Search for the cell housing the specified text and yield its (x, y) center coordinate. 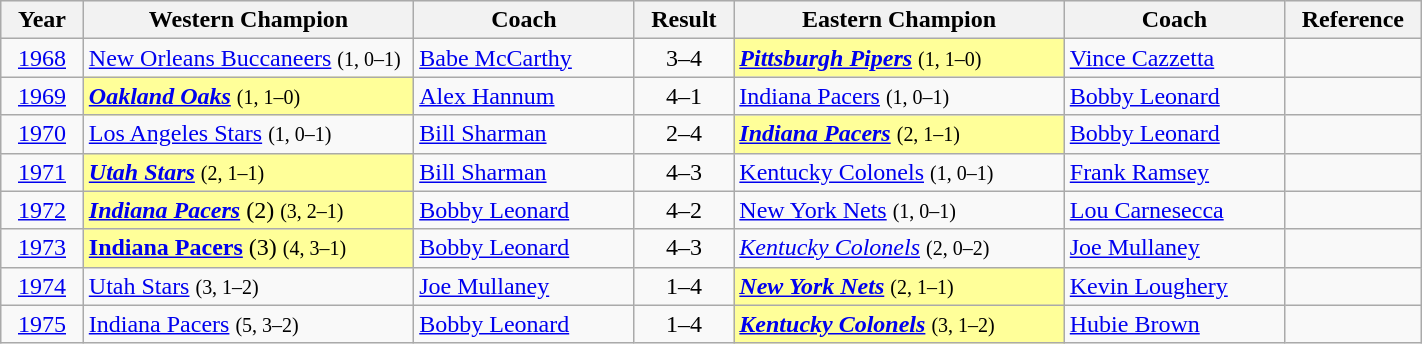
3–4 (684, 58)
4–1 (684, 96)
Kentucky Colonels (3, 1–2) (899, 324)
Reference (1354, 20)
Result (684, 20)
Oakland Oaks (1, 1–0) (248, 96)
Babe McCarthy (524, 58)
Alex Hannum (524, 96)
Lou Carnesecca (1174, 210)
Indiana Pacers (2, 1–1) (899, 134)
Eastern Champion (899, 20)
New Orleans Buccaneers (1, 0–1) (248, 58)
2–4 (684, 134)
4–2 (684, 210)
Vince Cazzetta (1174, 58)
Kentucky Colonels (2, 0–2) (899, 248)
1970 (42, 134)
Pittsburgh Pipers (1, 1–0) (899, 58)
Frank Ramsey (1174, 172)
Kevin Loughery (1174, 286)
Indiana Pacers (1, 0–1) (899, 96)
Hubie Brown (1174, 324)
1973 (42, 248)
1971 (42, 172)
Western Champion (248, 20)
1968 (42, 58)
1969 (42, 96)
Utah Stars (2, 1–1) (248, 172)
Indiana Pacers (3) (4, 3–1) (248, 248)
New York Nets (1, 0–1) (899, 210)
Indiana Pacers (5, 3–2) (248, 324)
1972 (42, 210)
Indiana Pacers (2) (3, 2–1) (248, 210)
1975 (42, 324)
Year (42, 20)
Utah Stars (3, 1–2) (248, 286)
1974 (42, 286)
Los Angeles Stars (1, 0–1) (248, 134)
New York Nets (2, 1–1) (899, 286)
Kentucky Colonels (1, 0–1) (899, 172)
